Scan for the cell matching the given text and deliver its (x, y) coordinate at center. 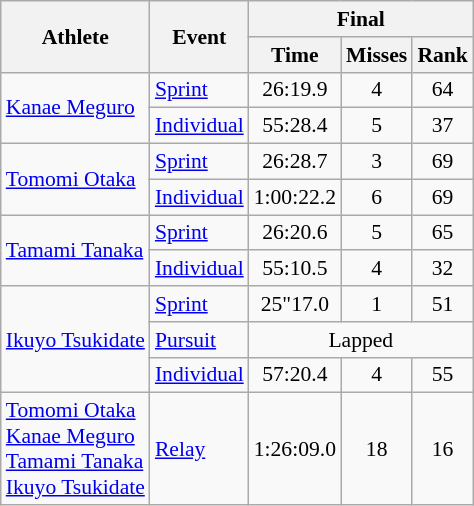
Kanae Meguro (76, 108)
Tomomi OtakaKanae MeguroTamami TanakaIkuyo Tsukidate (76, 449)
65 (442, 233)
Event (200, 36)
Pursuit (200, 340)
Ikuyo Tsukidate (76, 340)
Athlete (76, 36)
1:26:09.0 (295, 449)
51 (442, 304)
1 (376, 304)
Lapped (361, 340)
18 (376, 449)
Final (361, 19)
25"17.0 (295, 304)
55 (442, 375)
32 (442, 269)
55:28.4 (295, 126)
16 (442, 449)
Tomomi Otaka (76, 180)
57:20.4 (295, 375)
64 (442, 90)
Misses (376, 55)
26:28.7 (295, 162)
26:19.9 (295, 90)
3 (376, 162)
37 (442, 126)
Relay (200, 449)
55:10.5 (295, 269)
Time (295, 55)
Rank (442, 55)
Tamami Tanaka (76, 250)
6 (376, 197)
26:20.6 (295, 233)
1:00:22.2 (295, 197)
